Return [X, Y] of the center of cell containing provided text 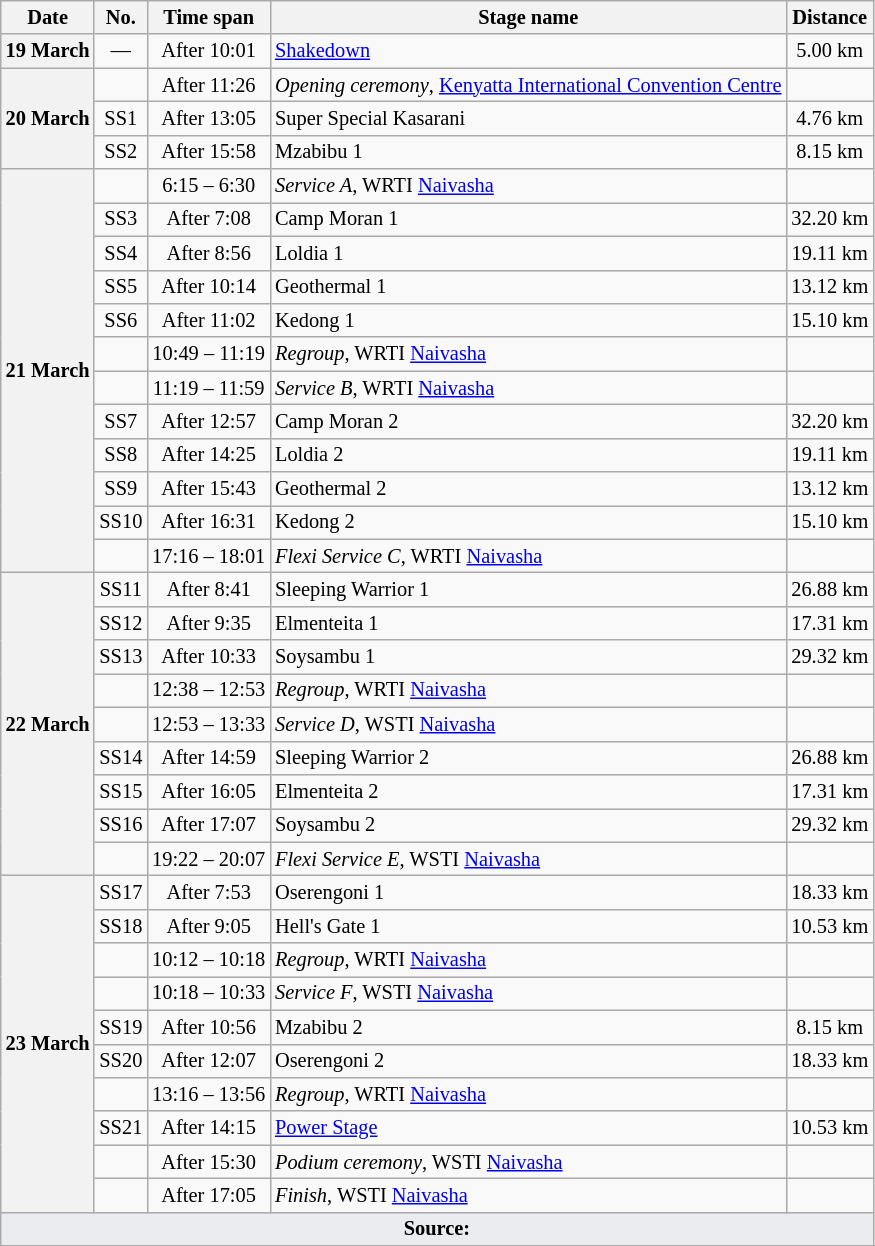
Source: [437, 1229]
Kedong 1 [528, 320]
After 17:07 [208, 825]
After 9:35 [208, 623]
Sleeping Warrior 2 [528, 758]
Power Stage [528, 1128]
10:18 – 10:33 [208, 993]
After 10:56 [208, 1027]
Geothermal 1 [528, 287]
Elmenteita 1 [528, 623]
Podium ceremony, WSTI Naivasha [528, 1162]
SS21 [120, 1128]
After 12:07 [208, 1061]
22 March [48, 724]
6:15 – 6:30 [208, 186]
Camp Moran 1 [528, 219]
After 16:31 [208, 522]
Stage name [528, 17]
After 15:43 [208, 489]
SS13 [120, 657]
SS6 [120, 320]
Kedong 2 [528, 522]
11:19 – 11:59 [208, 388]
Soysambu 2 [528, 825]
After 17:05 [208, 1195]
SS15 [120, 791]
After 10:01 [208, 51]
19:22 – 20:07 [208, 859]
After 14:25 [208, 455]
SS11 [120, 589]
Geothermal 2 [528, 489]
After 15:30 [208, 1162]
Service A, WRTI Naivasha [528, 186]
After 11:26 [208, 85]
Loldia 1 [528, 253]
SS20 [120, 1061]
After 14:15 [208, 1128]
Shakedown [528, 51]
SS3 [120, 219]
SS4 [120, 253]
13:16 – 13:56 [208, 1094]
Hell's Gate 1 [528, 926]
SS1 [120, 118]
SS12 [120, 623]
Oserengoni 1 [528, 892]
After 10:14 [208, 287]
4.76 km [830, 118]
After 14:59 [208, 758]
After 9:05 [208, 926]
SS2 [120, 152]
Opening ceremony, Kenyatta International Convention Centre [528, 85]
20 March [48, 118]
After 13:05 [208, 118]
Service D, WSTI Naivasha [528, 724]
12:38 – 12:53 [208, 690]
— [120, 51]
SS9 [120, 489]
SS19 [120, 1027]
SS18 [120, 926]
17:16 – 18:01 [208, 556]
Camp Moran 2 [528, 421]
Elmenteita 2 [528, 791]
After 7:08 [208, 219]
19 March [48, 51]
Mzabibu 1 [528, 152]
SS10 [120, 522]
After 15:58 [208, 152]
After 8:41 [208, 589]
Super Special Kasarani [528, 118]
23 March [48, 1044]
After 7:53 [208, 892]
10:12 – 10:18 [208, 960]
12:53 – 13:33 [208, 724]
10:49 – 11:19 [208, 354]
Mzabibu 2 [528, 1027]
After 10:33 [208, 657]
SS8 [120, 455]
5.00 km [830, 51]
Service F, WSTI Naivasha [528, 993]
21 March [48, 371]
Sleeping Warrior 1 [528, 589]
SS5 [120, 287]
SS17 [120, 892]
SS7 [120, 421]
SS16 [120, 825]
After 16:05 [208, 791]
No. [120, 17]
Flexi Service E, WSTI Naivasha [528, 859]
Finish, WSTI Naivasha [528, 1195]
After 8:56 [208, 253]
Distance [830, 17]
Flexi Service C, WRTI Naivasha [528, 556]
After 11:02 [208, 320]
Oserengoni 2 [528, 1061]
After 12:57 [208, 421]
Service B, WRTI Naivasha [528, 388]
Date [48, 17]
Time span [208, 17]
Soysambu 1 [528, 657]
Loldia 2 [528, 455]
SS14 [120, 758]
